Detect which cell encompasses the target text, then output its [X, Y] center coordinate. 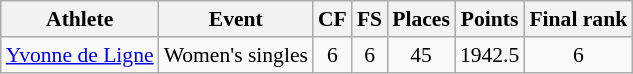
Final rank [578, 19]
CF [332, 19]
FS [370, 19]
1942.5 [490, 55]
Event [236, 19]
45 [421, 55]
Points [490, 19]
Athlete [80, 19]
Yvonne de Ligne [80, 55]
Women's singles [236, 55]
Places [421, 19]
